Pinpoint the cell where the given text exists, returning its (X, Y) midpoint coordinate. 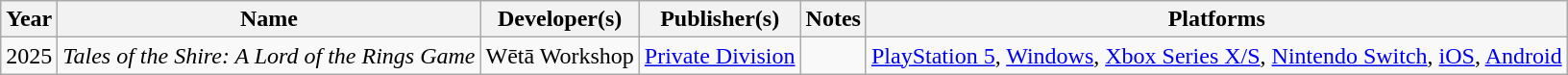
2025 (29, 56)
Platforms (1216, 19)
Name (269, 19)
Private Division (720, 56)
Developer(s) (559, 19)
Publisher(s) (720, 19)
Year (29, 19)
Tales of the Shire: A Lord of the Rings Game (269, 56)
Notes (833, 19)
Wētā Workshop (559, 56)
PlayStation 5, Windows, Xbox Series X/S, Nintendo Switch, iOS, Android (1216, 56)
